Capture the cell that displays the provided text and extract its [x, y] central coordinate. 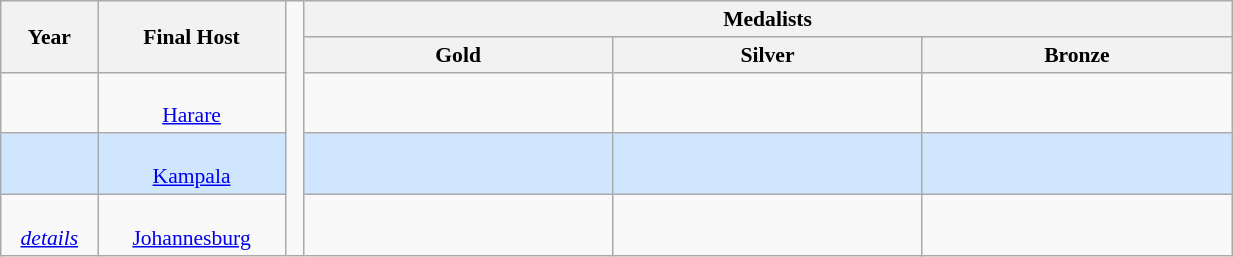
Final Host [192, 36]
details [50, 226]
Medalists [767, 19]
Johannesburg [192, 226]
Silver [768, 55]
Gold [458, 55]
Harare [192, 102]
Bronze [1076, 55]
Kampala [192, 164]
Year [50, 36]
